Return [x, y] of the center of cell containing provided text 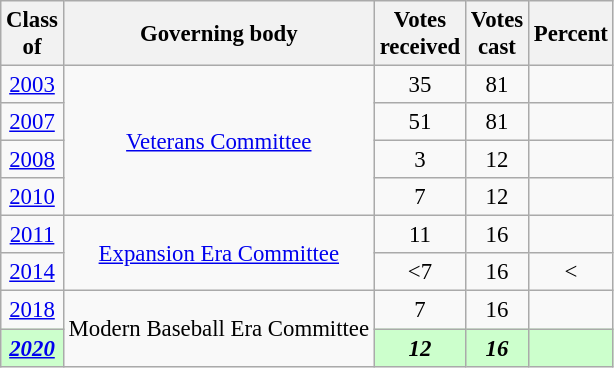
3 [420, 160]
2014 [32, 273]
2008 [32, 160]
Expansion Era Committee [218, 254]
2010 [32, 197]
2018 [32, 310]
2007 [32, 122]
2020 [32, 348]
51 [420, 122]
Votesreceived [420, 34]
Modern Baseball Era Committee [218, 328]
Percent [570, 34]
Governing body [218, 34]
<7 [420, 273]
35 [420, 85]
Votescast [498, 34]
2011 [32, 235]
Classof [32, 34]
Veterans Committee [218, 141]
11 [420, 235]
2003 [32, 85]
< [570, 273]
